Provide the [x, y] coordinate of the cell's center where the given text is located.  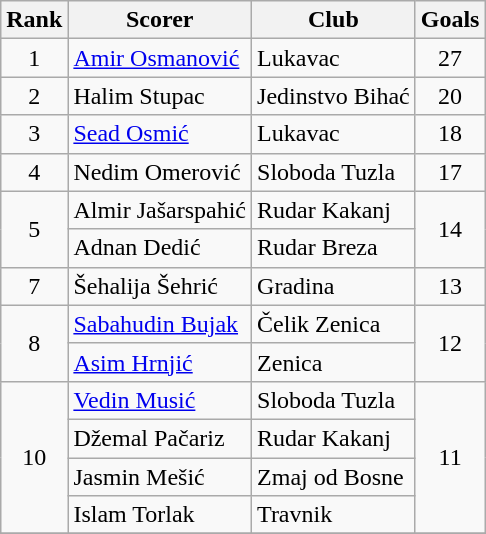
Club [334, 20]
20 [450, 96]
17 [450, 172]
Amir Osmanović [160, 58]
Jasmin Mešić [160, 477]
Adnan Dedić [160, 248]
13 [450, 286]
Halim Stupac [160, 96]
11 [450, 457]
Zenica [334, 362]
Travnik [334, 515]
18 [450, 134]
Nedim Omerović [160, 172]
27 [450, 58]
Šehalija Šehrić [160, 286]
Čelik Zenica [334, 324]
2 [34, 96]
Sead Osmić [160, 134]
Jedinstvo Bihać [334, 96]
5 [34, 229]
Vedin Musić [160, 400]
Džemal Pačariz [160, 438]
3 [34, 134]
Scorer [160, 20]
Almir Jašarspahić [160, 210]
10 [34, 457]
Zmaj od Bosne [334, 477]
Rudar Breza [334, 248]
1 [34, 58]
Gradina [334, 286]
Asim Hrnjić [160, 362]
8 [34, 343]
12 [450, 343]
14 [450, 229]
Islam Torlak [160, 515]
7 [34, 286]
Sabahudin Bujak [160, 324]
4 [34, 172]
Rank [34, 20]
Goals [450, 20]
